Identify which cell holds the provided text, then report its [X, Y] central coordinate. 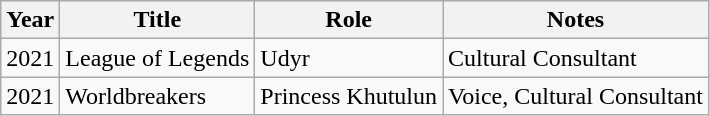
Udyr [349, 58]
Voice, Cultural Consultant [576, 96]
Princess Khutulun [349, 96]
Cultural Consultant [576, 58]
Year [30, 20]
League of Legends [158, 58]
Notes [576, 20]
Role [349, 20]
Worldbreakers [158, 96]
Title [158, 20]
